Extract the [x, y] coordinate from the center of the cell holding the provided text.  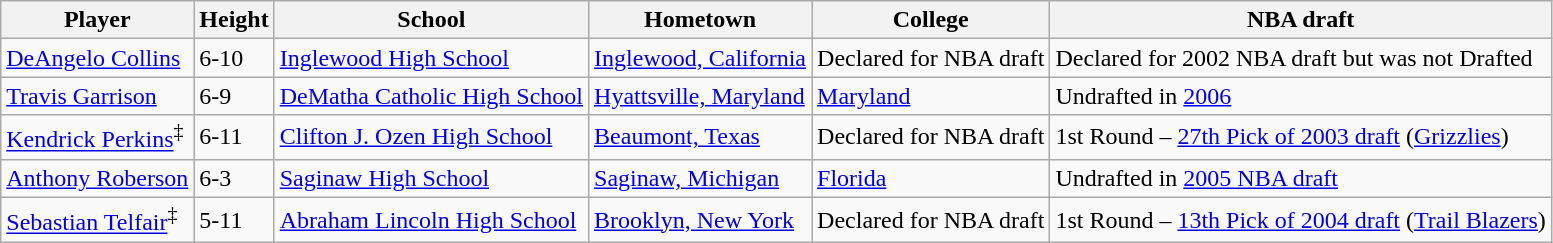
School [431, 20]
Maryland [931, 96]
5-11 [234, 220]
1st Round – 27th Pick of 2003 draft (Grizzlies) [1300, 138]
Declared for 2002 NBA draft but was not Drafted [1300, 58]
Abraham Lincoln High School [431, 220]
NBA draft [1300, 20]
6-3 [234, 178]
Florida [931, 178]
6-9 [234, 96]
Travis Garrison [98, 96]
DeMatha Catholic High School [431, 96]
Saginaw, Michigan [700, 178]
Sebastian Telfair‡ [98, 220]
Height [234, 20]
Inglewood, California [700, 58]
College [931, 20]
Beaumont, Texas [700, 138]
Clifton J. Ozen High School [431, 138]
Brooklyn, New York [700, 220]
Saginaw High School [431, 178]
DeAngelo Collins [98, 58]
Hometown [700, 20]
Undrafted in 2006 [1300, 96]
Player [98, 20]
6-11 [234, 138]
Kendrick Perkins‡ [98, 138]
Inglewood High School [431, 58]
Anthony Roberson [98, 178]
Undrafted in 2005 NBA draft [1300, 178]
Hyattsville, Maryland [700, 96]
6-10 [234, 58]
1st Round – 13th Pick of 2004 draft (Trail Blazers) [1300, 220]
